Identify which cell holds the provided text, then report its (X, Y) central coordinate. 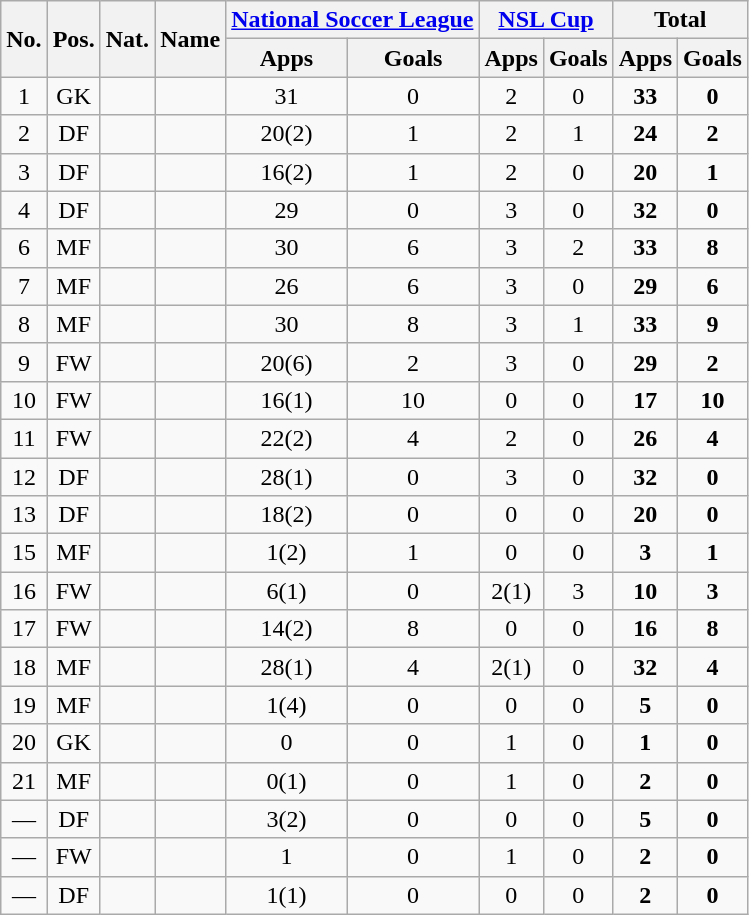
No. (24, 39)
Name (190, 39)
13 (24, 515)
16(2) (287, 172)
3(2) (287, 819)
1(1) (287, 895)
Pos. (74, 39)
18(2) (287, 515)
20(2) (287, 134)
1(2) (287, 553)
16(1) (287, 400)
National Soccer League (352, 20)
Nat. (127, 39)
NSL Cup (546, 20)
21 (24, 781)
0(1) (287, 781)
31 (287, 96)
20(6) (287, 362)
Total (680, 20)
11 (24, 438)
6(1) (287, 591)
14(2) (287, 629)
15 (24, 553)
18 (24, 667)
22(2) (287, 438)
24 (645, 134)
19 (24, 705)
1(4) (287, 705)
12 (24, 477)
7 (24, 286)
